Determine the (x, y) coordinate at the center of the cell enclosing the given text.  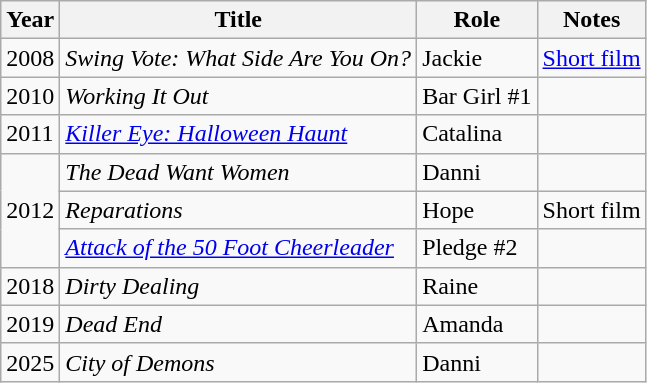
Title (238, 20)
Working It Out (238, 96)
Attack of the 50 Foot Cheerleader (238, 248)
2008 (30, 58)
2025 (30, 362)
Swing Vote: What Side Are You On? (238, 58)
2012 (30, 210)
2010 (30, 96)
2018 (30, 286)
The Dead Want Women (238, 172)
Jackie (477, 58)
Raine (477, 286)
Notes (592, 20)
2011 (30, 134)
2019 (30, 324)
Dead End (238, 324)
Reparations (238, 210)
Year (30, 20)
Bar Girl #1 (477, 96)
Dirty Dealing (238, 286)
Pledge #2 (477, 248)
Killer Eye: Halloween Haunt (238, 134)
Catalina (477, 134)
Role (477, 20)
City of Demons (238, 362)
Hope (477, 210)
Amanda (477, 324)
